Capture the cell that displays the provided text and extract its [x, y] central coordinate. 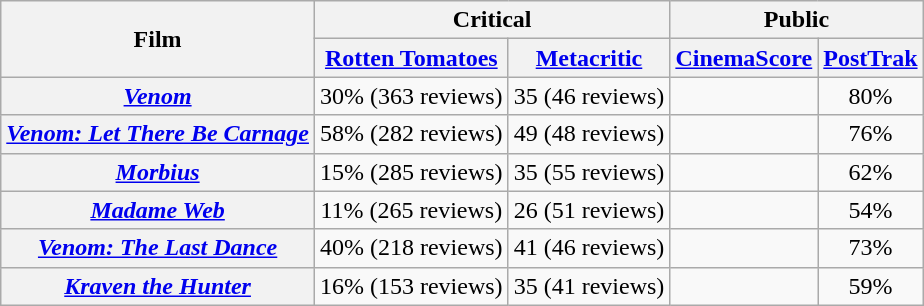
Venom: The Last Dance [158, 248]
Metacritic [589, 58]
Venom: Let There Be Carnage [158, 134]
Rotten Tomatoes [411, 58]
35 (46 reviews) [589, 96]
76% [870, 134]
26 (51 reviews) [589, 210]
35 (55 reviews) [589, 172]
Critical [492, 20]
59% [870, 286]
73% [870, 248]
Film [158, 39]
35 (41 reviews) [589, 286]
15% (285 reviews) [411, 172]
Morbius [158, 172]
PostTrak [870, 58]
30% (363 reviews) [411, 96]
54% [870, 210]
58% (282 reviews) [411, 134]
CinemaScore [744, 58]
62% [870, 172]
49 (48 reviews) [589, 134]
80% [870, 96]
Public [796, 20]
Madame Web [158, 210]
Kraven the Hunter [158, 286]
16% (153 reviews) [411, 286]
41 (46 reviews) [589, 248]
40% (218 reviews) [411, 248]
11% (265 reviews) [411, 210]
Venom [158, 96]
